Locate the cell with the specified text and output its (X, Y) center coordinate. 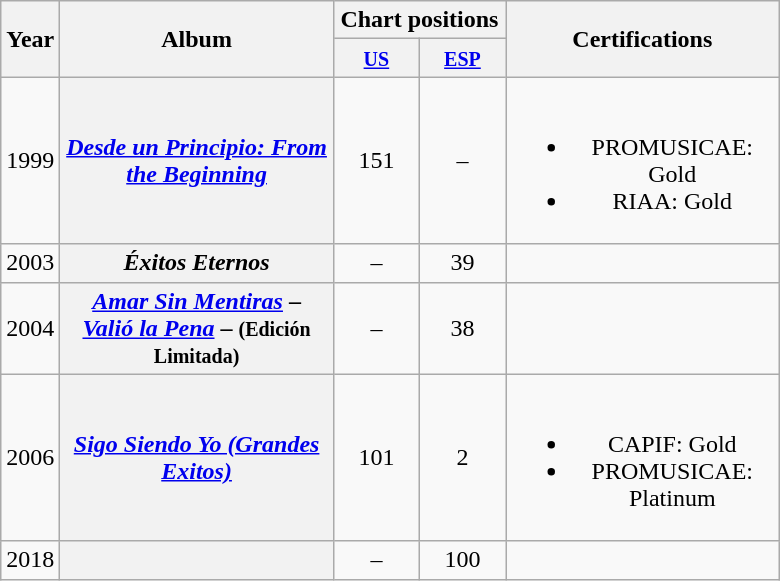
Amar Sin Mentiras – Valió la Pena – (Edición Limitada) (197, 328)
US (376, 58)
38 (462, 328)
2018 (30, 560)
Desde un Principio: From the Beginning (197, 160)
2004 (30, 328)
Éxitos Eternos (197, 263)
CAPIF: GoldPROMUSICAE: Platinum (643, 458)
Certifications (643, 39)
Sigo Siendo Yo (Grandes Exitos) (197, 458)
2006 (30, 458)
1999 (30, 160)
151 (376, 160)
39 (462, 263)
100 (462, 560)
101 (376, 458)
PROMUSICAE: GoldRIAA: Gold (643, 160)
Chart positions (419, 20)
2003 (30, 263)
ESP (462, 58)
2 (462, 458)
Year (30, 39)
Album (197, 39)
